Search for the cell housing the specified text and yield its [x, y] center coordinate. 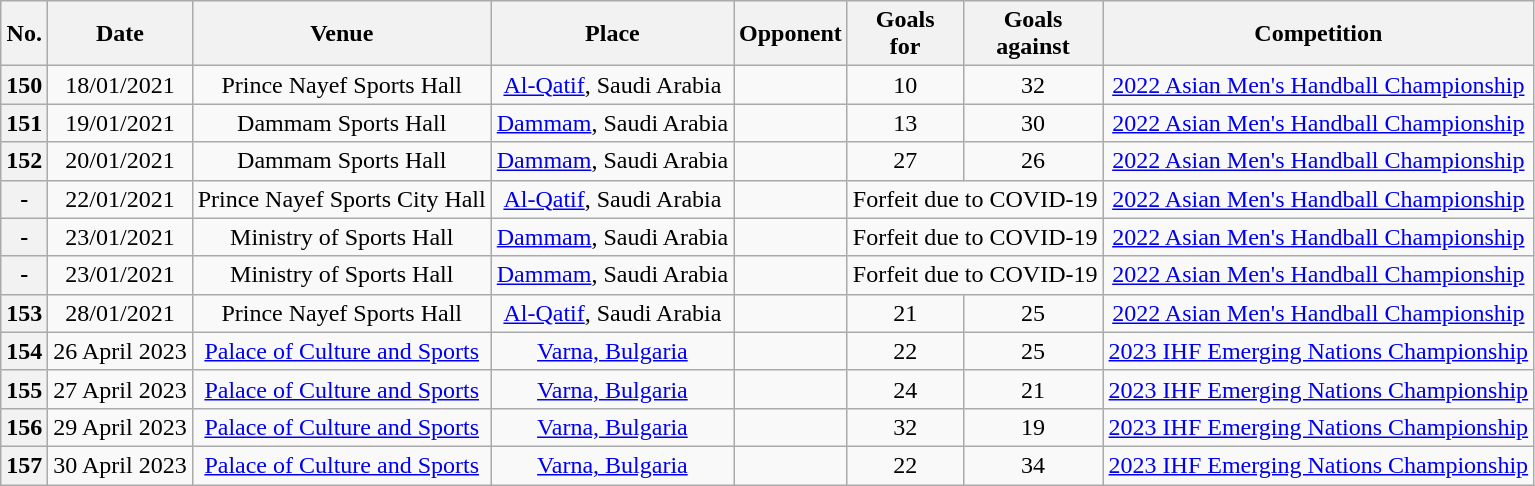
27 [905, 161]
Goals for [905, 34]
155 [24, 389]
22/01/2021 [120, 199]
Opponent [791, 34]
10 [905, 85]
30 April 2023 [120, 465]
153 [24, 313]
Prince Nayef Sports City Hall [342, 199]
34 [1033, 465]
18/01/2021 [120, 85]
152 [24, 161]
26 April 2023 [120, 351]
28/01/2021 [120, 313]
Goals against [1033, 34]
30 [1033, 123]
27 April 2023 [120, 389]
No. [24, 34]
Competition [1318, 34]
Place [612, 34]
13 [905, 123]
20/01/2021 [120, 161]
151 [24, 123]
156 [24, 427]
154 [24, 351]
Venue [342, 34]
150 [24, 85]
19/01/2021 [120, 123]
24 [905, 389]
26 [1033, 161]
Date [120, 34]
19 [1033, 427]
29 April 2023 [120, 427]
157 [24, 465]
